Determine the [X, Y] coordinate at the center of the cell enclosing the given text.  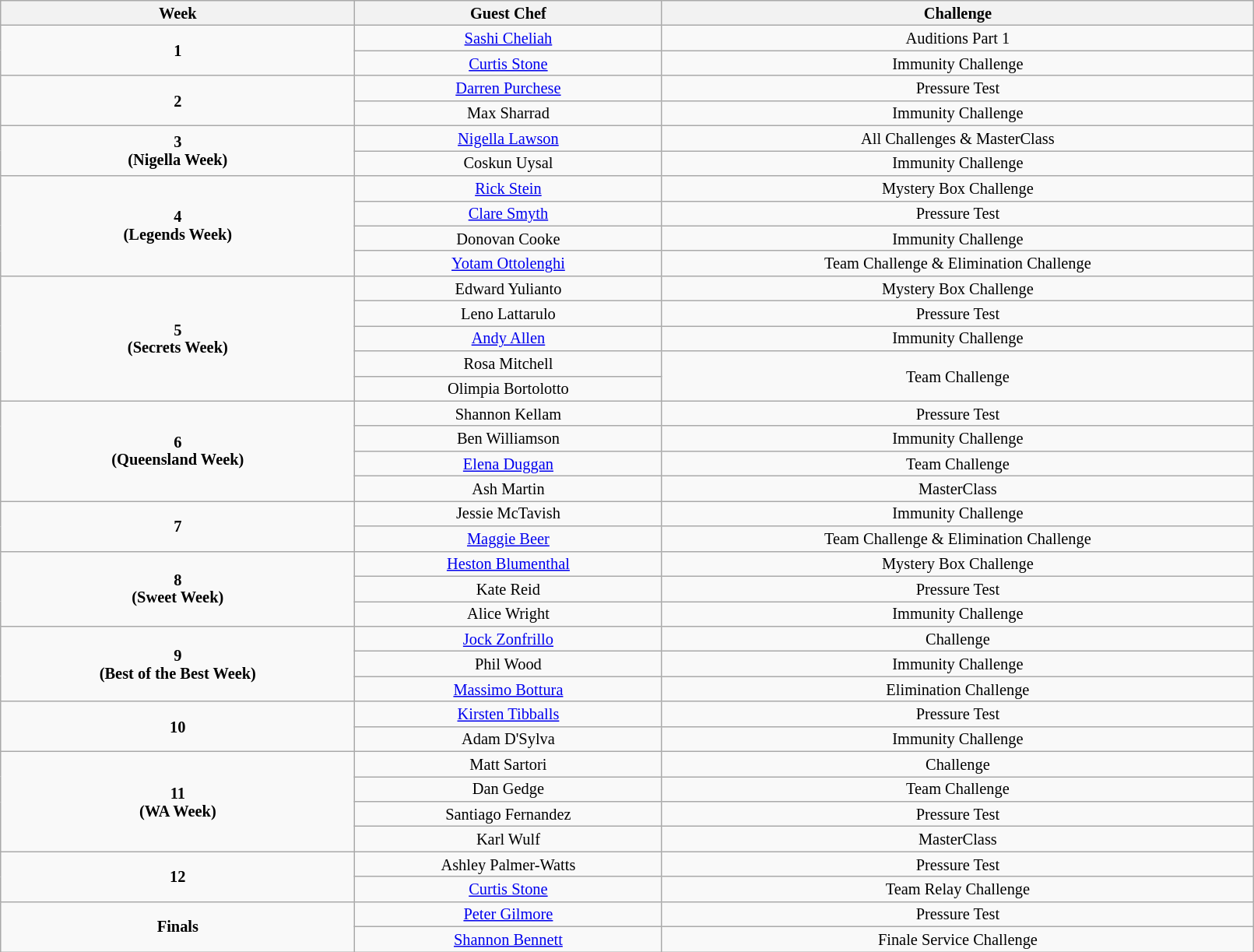
Kate Reid [508, 588]
8(Sweet Week) [177, 588]
6(Queensland Week) [177, 451]
Donovan Cooke [508, 238]
Yotam Ottolenghi [508, 263]
Rick Stein [508, 188]
Clare Smyth [508, 213]
Darren Purchese [508, 88]
1 [177, 50]
Elena Duggan [508, 463]
5(Secrets Week) [177, 338]
Rosa Mitchell [508, 364]
Dan Gedge [508, 789]
11(WA Week) [177, 802]
Finale Service Challenge [957, 939]
12 [177, 876]
Max Sharrad [508, 113]
Peter Gilmore [508, 914]
Kirsten Tibballs [508, 714]
2 [177, 100]
Shannon Kellam [508, 413]
9(Best of the Best Week) [177, 663]
Heston Blumenthal [508, 564]
Andy Allen [508, 338]
Matt Sartori [508, 764]
Auditions Part 1 [957, 37]
Ben Williamson [508, 438]
Alice Wright [508, 613]
Karl Wulf [508, 839]
10 [177, 726]
Ash Martin [508, 488]
Edward Yulianto [508, 288]
Elimination Challenge [957, 689]
Finals [177, 926]
7 [177, 525]
3(Nigella Week) [177, 150]
Maggie Beer [508, 539]
Massimo Bottura [508, 689]
Week [177, 12]
Shannon Bennett [508, 939]
Jock Zonfrillo [508, 638]
Guest Chef [508, 12]
Adam D'Sylva [508, 739]
Coskun Uysal [508, 163]
Olimpia Bortolotto [508, 388]
Leno Lattarulo [508, 313]
Team Relay Challenge [957, 889]
Sashi Cheliah [508, 37]
Ashley Palmer-Watts [508, 864]
Santiago Fernandez [508, 813]
Phil Wood [508, 663]
Jessie McTavish [508, 513]
Nigella Lawson [508, 138]
4(Legends Week) [177, 226]
All Challenges & MasterClass [957, 138]
